Return the (x, y) coordinate for the center point of the cell that contains the specified text.  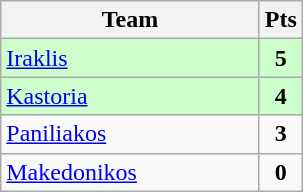
Iraklis (130, 58)
3 (280, 134)
Paniliakos (130, 134)
4 (280, 96)
Kastoria (130, 96)
Team (130, 20)
5 (280, 58)
Pts (280, 20)
0 (280, 172)
Makedonikos (130, 172)
